Find where the given text appears and provide that cell's center as [x, y] coordinate. 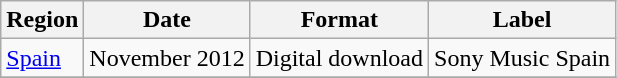
Digital download [339, 58]
Sony Music Spain [522, 58]
Spain [42, 58]
Format [339, 20]
Date [167, 20]
Label [522, 20]
Region [42, 20]
November 2012 [167, 58]
